Scan for the cell matching the given text and deliver its [x, y] coordinate at center. 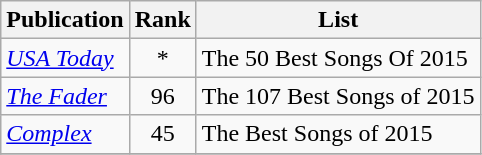
Complex [65, 134]
The Fader [65, 96]
* [162, 58]
List [338, 20]
The 50 Best Songs Of 2015 [338, 58]
45 [162, 134]
Publication [65, 20]
The Best Songs of 2015 [338, 134]
USA Today [65, 58]
Rank [162, 20]
The 107 Best Songs of 2015 [338, 96]
96 [162, 96]
